Find where the given text appears and provide that cell's center as [X, Y] coordinate. 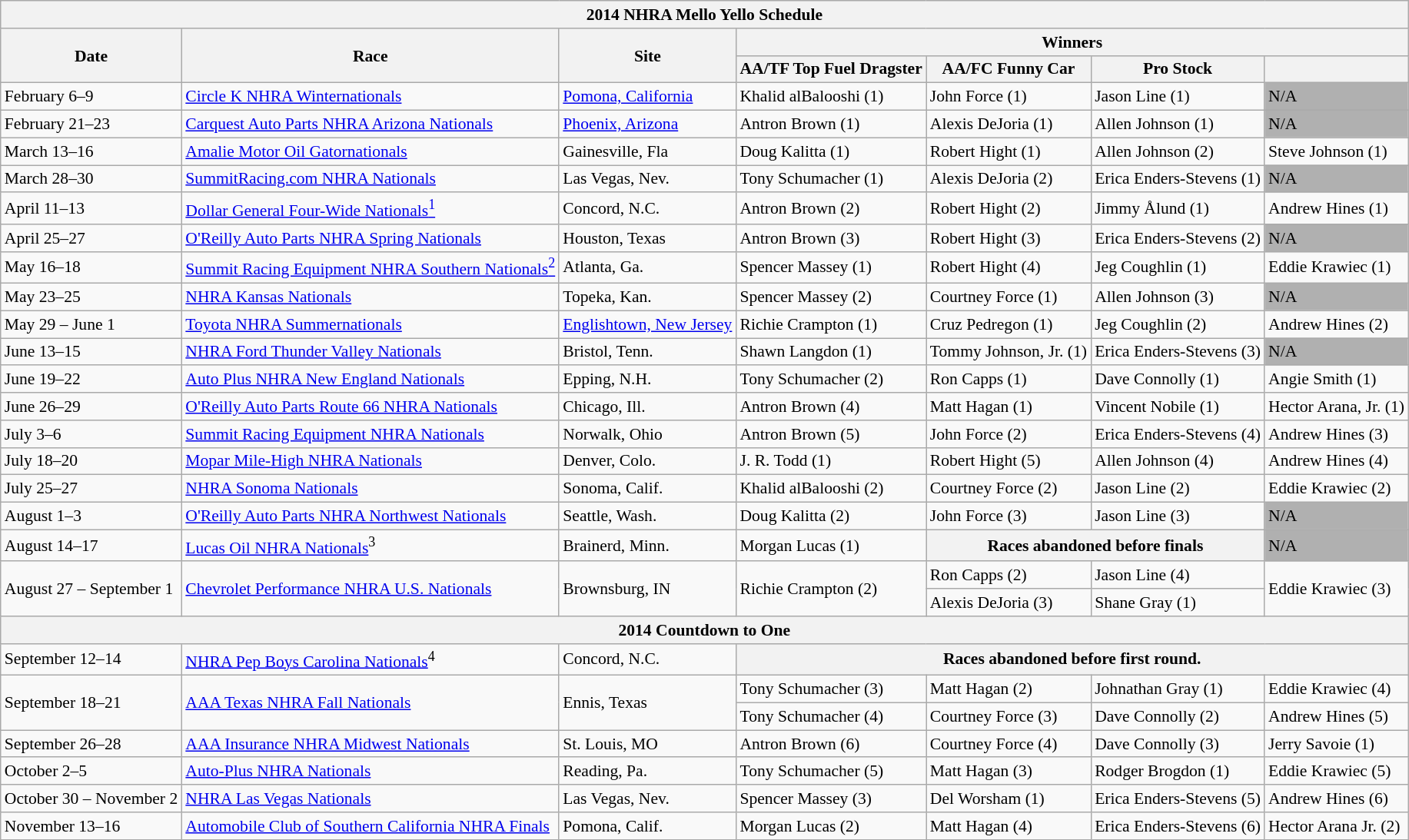
Denver, Colo. [647, 462]
Bristol, Tenn. [647, 352]
Amalie Motor Oil Gatornationals [371, 151]
2014 NHRA Mello Yello Schedule [704, 15]
Andrew Hines (4) [1336, 462]
Matt Hagan (4) [1009, 826]
AA/TF Top Fuel Dragster [830, 69]
Tony Schumacher (2) [830, 380]
Ron Capps (2) [1009, 576]
Alexis DeJoria (1) [1009, 125]
Ennis, Texas [647, 702]
Dave Connolly (2) [1178, 717]
Courtney Force (3) [1009, 717]
Tony Schumacher (1) [830, 179]
O'Reilly Auto Parts NHRA Northwest Nationals [371, 516]
Antron Brown (1) [830, 125]
Allen Johnson (3) [1178, 297]
Jason Line (3) [1178, 516]
Hector Arana Jr. (2) [1336, 826]
SummitRacing.com NHRA Nationals [371, 179]
Reading, Pa. [647, 772]
July 18–20 [91, 462]
Erica Enders-Stevens (6) [1178, 826]
Shane Gray (1) [1178, 603]
Pomona, Calif. [647, 826]
Topeka, Kan. [647, 297]
NHRA Sonoma Nationals [371, 489]
Eddie Krawiec (5) [1336, 772]
June 19–22 [91, 380]
Summit Racing Equipment NHRA Nationals [371, 434]
Tony Schumacher (3) [830, 689]
Robert Hight (2) [1009, 209]
Houston, Texas [647, 238]
Summit Racing Equipment NHRA Southern Nationals2 [371, 267]
Hector Arana, Jr. (1) [1336, 407]
Spencer Massey (1) [830, 267]
Andrew Hines (1) [1336, 209]
NHRA Kansas Nationals [371, 297]
Johnathan Gray (1) [1178, 689]
Robert Hight (5) [1009, 462]
February 6–9 [91, 97]
Circle K NHRA Winternationals [371, 97]
Spencer Massey (3) [830, 798]
Erica Enders-Stevens (1) [1178, 179]
Jeg Coughlin (1) [1178, 267]
Alexis DeJoria (3) [1009, 603]
Eddie Krawiec (3) [1336, 589]
July 3–6 [91, 434]
Doug Kalitta (2) [830, 516]
October 30 – November 2 [91, 798]
March 13–16 [91, 151]
Antron Brown (3) [830, 238]
Andrew Hines (2) [1336, 324]
Atlanta, Ga. [647, 267]
Epping, N.H. [647, 380]
Mopar Mile-High NHRA Nationals [371, 462]
AA/FC Funny Car [1009, 69]
NHRA Pep Boys Carolina Nationals4 [371, 659]
Winners [1072, 42]
O'Reilly Auto Parts NHRA Spring Nationals [371, 238]
Pro Stock [1178, 69]
September 26–28 [91, 744]
September 12–14 [91, 659]
Races abandoned before finals [1095, 546]
Jeg Coughlin (2) [1178, 324]
Erica Enders-Stevens (5) [1178, 798]
September 18–21 [91, 702]
Robert Hight (1) [1009, 151]
Jason Line (1) [1178, 97]
Eddie Krawiec (1) [1336, 267]
Tommy Johnson, Jr. (1) [1009, 352]
Shawn Langdon (1) [830, 352]
Angie Smith (1) [1336, 380]
June 13–15 [91, 352]
August 14–17 [91, 546]
AAA Texas NHRA Fall Nationals [371, 702]
AAA Insurance NHRA Midwest Nationals [371, 744]
Allen Johnson (4) [1178, 462]
May 23–25 [91, 297]
July 25–27 [91, 489]
Eddie Krawiec (2) [1336, 489]
March 28–30 [91, 179]
Richie Crampton (2) [830, 589]
Lucas Oil NHRA Nationals3 [371, 546]
Norwalk, Ohio [647, 434]
Vincent Nobile (1) [1178, 407]
Jason Line (4) [1178, 576]
John Force (2) [1009, 434]
November 13–16 [91, 826]
Robert Hight (4) [1009, 267]
Dave Connolly (1) [1178, 380]
Steve Johnson (1) [1336, 151]
August 27 – September 1 [91, 589]
Robert Hight (3) [1009, 238]
Alexis DeJoria (2) [1009, 179]
Toyota NHRA Summernationals [371, 324]
Eddie Krawiec (4) [1336, 689]
Erica Enders-Stevens (2) [1178, 238]
Doug Kalitta (1) [830, 151]
Englishtown, New Jersey [647, 324]
Jimmy Ålund (1) [1178, 209]
NHRA Ford Thunder Valley Nationals [371, 352]
Auto-Plus NHRA Nationals [371, 772]
Antron Brown (4) [830, 407]
Antron Brown (5) [830, 434]
Automobile Club of Southern California NHRA Finals [371, 826]
Courtney Force (4) [1009, 744]
Allen Johnson (2) [1178, 151]
Del Worsham (1) [1009, 798]
April 25–27 [91, 238]
Matt Hagan (1) [1009, 407]
Chicago, Ill. [647, 407]
Erica Enders-Stevens (4) [1178, 434]
April 11–13 [91, 209]
August 1–3 [91, 516]
Chevrolet Performance NHRA U.S. Nationals [371, 589]
Richie Crampton (1) [830, 324]
John Force (3) [1009, 516]
Andrew Hines (3) [1336, 434]
Brownsburg, IN [647, 589]
Tony Schumacher (5) [830, 772]
Jerry Savoie (1) [1336, 744]
October 2–5 [91, 772]
John Force (1) [1009, 97]
Rodger Brogdon (1) [1178, 772]
Seattle, Wash. [647, 516]
Courtney Force (1) [1009, 297]
May 16–18 [91, 267]
Dollar General Four-Wide Nationals1 [371, 209]
Allen Johnson (1) [1178, 125]
June 26–29 [91, 407]
Auto Plus NHRA New England Nationals [371, 380]
Gainesville, Fla [647, 151]
2014 Countdown to One [704, 630]
Morgan Lucas (2) [830, 826]
Andrew Hines (5) [1336, 717]
Antron Brown (6) [830, 744]
O'Reilly Auto Parts Route 66 NHRA Nationals [371, 407]
Races abandoned before first round. [1072, 659]
Matt Hagan (3) [1009, 772]
Cruz Pedregon (1) [1009, 324]
Morgan Lucas (1) [830, 546]
Race [371, 55]
Antron Brown (2) [830, 209]
Sonoma, Calif. [647, 489]
Phoenix, Arizona [647, 125]
Spencer Massey (2) [830, 297]
Khalid alBalooshi (2) [830, 489]
Jason Line (2) [1178, 489]
St. Louis, MO [647, 744]
Dave Connolly (3) [1178, 744]
February 21–23 [91, 125]
Pomona, California [647, 97]
Date [91, 55]
Andrew Hines (6) [1336, 798]
Erica Enders-Stevens (3) [1178, 352]
NHRA Las Vegas Nationals [371, 798]
Matt Hagan (2) [1009, 689]
Ron Capps (1) [1009, 380]
Site [647, 55]
May 29 – June 1 [91, 324]
J. R. Todd (1) [830, 462]
Carquest Auto Parts NHRA Arizona Nationals [371, 125]
Brainerd, Minn. [647, 546]
Khalid alBalooshi (1) [830, 97]
Courtney Force (2) [1009, 489]
Tony Schumacher (4) [830, 717]
